From the cell containing the given text, extract its center point as [x, y] coordinate. 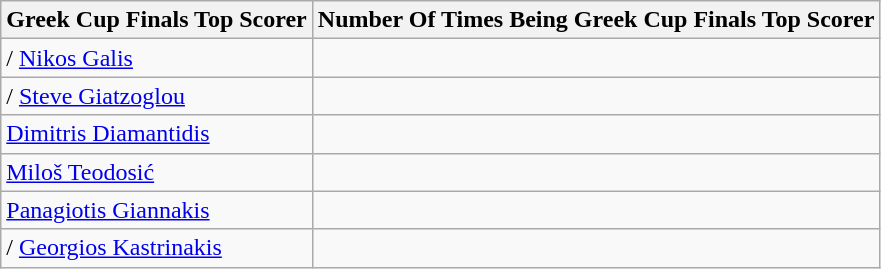
Dimitris Diamantidis [157, 134]
/ Steve Giatzoglou [157, 96]
Greek Cup Finals Top Scorer [157, 20]
/ Georgios Kastrinakis [157, 248]
Miloš Teodosić [157, 172]
/ Nikos Galis [157, 58]
Panagiotis Giannakis [157, 210]
Number Of Times Being Greek Cup Finals Top Scorer [596, 20]
